Locate the cell with the specified text and output its [X, Y] center coordinate. 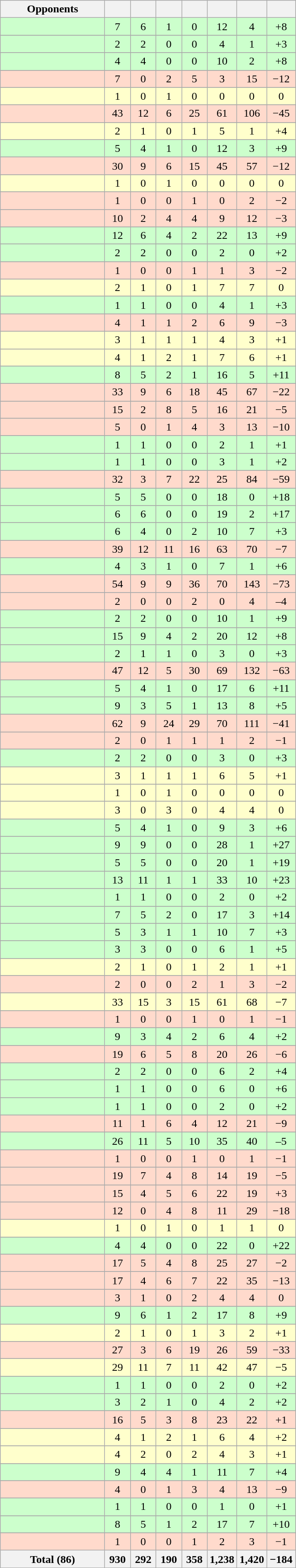
−63 [281, 671]
292 [143, 1559]
+19 [281, 862]
143 [252, 584]
Total (86) [53, 1559]
930 [117, 1559]
14 [222, 1176]
42 [222, 1368]
40 [252, 1141]
190 [169, 1559]
−73 [281, 584]
28 [222, 845]
−6 [281, 1054]
23 [222, 1420]
−184 [281, 1559]
−10 [281, 427]
67 [252, 392]
+14 [281, 915]
−22 [281, 392]
358 [195, 1559]
–4 [281, 601]
+17 [281, 514]
−45 [281, 113]
32 [117, 479]
–5 [281, 1141]
54 [117, 584]
1,420 [252, 1559]
63 [222, 549]
Opponents [53, 9]
−18 [281, 1211]
43 [117, 113]
+23 [281, 880]
36 [195, 584]
−41 [281, 723]
24 [169, 723]
−59 [281, 479]
59 [252, 1350]
39 [117, 549]
+22 [281, 1245]
111 [252, 723]
+10 [281, 1524]
+18 [281, 496]
57 [252, 166]
1,238 [222, 1559]
132 [252, 671]
69 [222, 671]
+27 [281, 845]
68 [252, 1002]
106 [252, 113]
−33 [281, 1350]
84 [252, 479]
62 [117, 723]
−13 [281, 1280]
